Scan for the cell matching the given text and deliver its [x, y] coordinate at center. 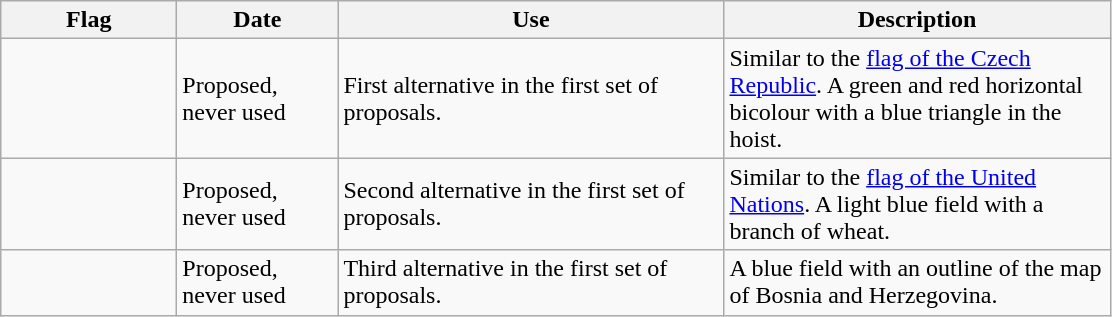
Flag [89, 20]
Third alternative in the first set of proposals. [531, 282]
Date [258, 20]
Second alternative in the first set of proposals. [531, 204]
Similar to the flag of the Czech Republic. A green and red horizontal bicolour with a blue triangle in the hoist. [917, 98]
Use [531, 20]
Similar to the flag of the United Nations. A light blue field with a branch of wheat. [917, 204]
A blue field with an outline of the map of Bosnia and Herzegovina. [917, 282]
First alternative in the first set of proposals. [531, 98]
Description [917, 20]
